Detect which cell encompasses the target text, then output its [X, Y] center coordinate. 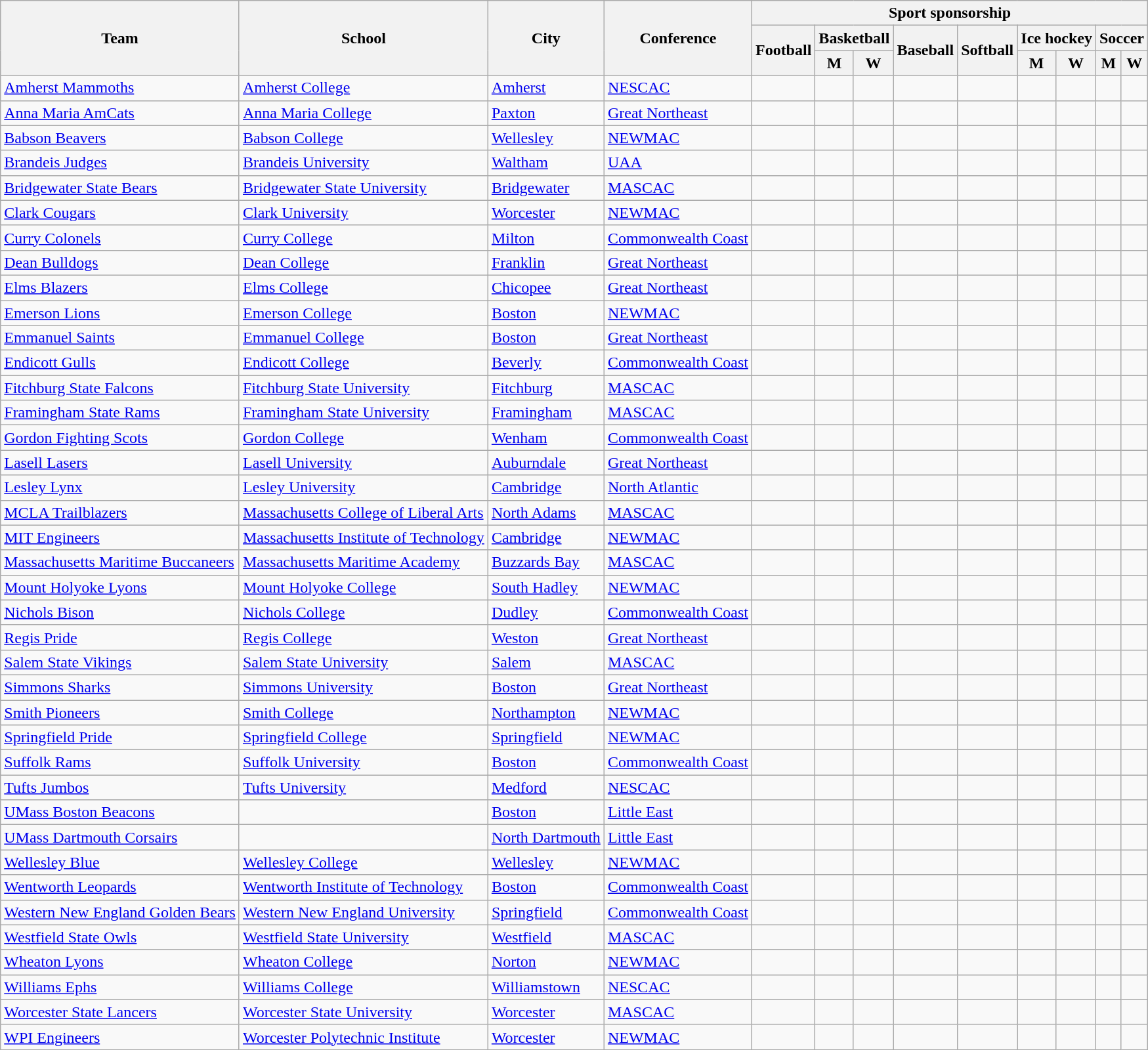
Smith Pioneers [120, 712]
Softball [987, 51]
Emerson Lions [120, 313]
Franklin [546, 262]
Smith College [364, 712]
Amherst [546, 88]
MIT Engineers [120, 537]
Beverly [546, 363]
Nichols Bison [120, 612]
Football [783, 51]
Norton [546, 962]
Salem State University [364, 662]
Massachusetts Institute of Technology [364, 537]
Endicott Gulls [120, 363]
WPI Engineers [120, 1037]
Anna Maria College [364, 113]
City [546, 38]
Babson Beavers [120, 138]
Brandeis Judges [120, 163]
Framingham State University [364, 413]
Basketball [855, 38]
North Adams [546, 513]
Waltham [546, 163]
Worcester State Lancers [120, 1012]
Dudley [546, 612]
South Hadley [546, 587]
Lasell Lasers [120, 463]
Baseball [925, 51]
Wheaton College [364, 962]
Emmanuel College [364, 338]
Weston [546, 637]
Mount Holyoke College [364, 587]
Fitchburg State Falcons [120, 388]
Ice hockey [1057, 38]
Babson College [364, 138]
Fitchburg State University [364, 388]
Wentworth Institute of Technology [364, 887]
Conference [677, 38]
Simmons University [364, 687]
Wheaton Lyons [120, 962]
Worcester State University [364, 1012]
Soccer [1121, 38]
Emmanuel Saints [120, 338]
Clark Cougars [120, 213]
Springfield Pride [120, 738]
Williams Ephs [120, 987]
UMass Dartmouth Corsairs [120, 837]
Brandeis University [364, 163]
Massachusetts College of Liberal Arts [364, 513]
Regis College [364, 637]
Mount Holyoke Lyons [120, 587]
Curry College [364, 238]
Suffolk Rams [120, 763]
Regis Pride [120, 637]
Dean College [364, 262]
Dean Bulldogs [120, 262]
Fitchburg [546, 388]
Lesley University [364, 488]
Gordon College [364, 438]
Framingham State Rams [120, 413]
MCLA Trailblazers [120, 513]
Westfield [546, 937]
Western New England Golden Bears [120, 912]
UAA [677, 163]
Elms College [364, 287]
School [364, 38]
Worcester Polytechnic Institute [364, 1037]
Elms Blazers [120, 287]
Lasell University [364, 463]
Endicott College [364, 363]
Wentworth Leopards [120, 887]
Curry Colonels [120, 238]
Tufts University [364, 787]
Wellesley College [364, 862]
Simmons Sharks [120, 687]
Bridgewater [546, 188]
Clark University [364, 213]
Salem [546, 662]
Tufts Jumbos [120, 787]
Amherst Mammoths [120, 88]
North Dartmouth [546, 837]
Western New England University [364, 912]
Bridgewater State Bears [120, 188]
Chicopee [546, 287]
Suffolk University [364, 763]
Northampton [546, 712]
Amherst College [364, 88]
Nichols College [364, 612]
Medford [546, 787]
Springfield College [364, 738]
Wellesley Blue [120, 862]
Westfield State Owls [120, 937]
UMass Boston Beacons [120, 812]
North Atlantic [677, 488]
Salem State Vikings [120, 662]
Framingham [546, 413]
Sport sponsorship [949, 13]
Milton [546, 238]
Williamstown [546, 987]
Bridgewater State University [364, 188]
Lesley Lynx [120, 488]
Massachusetts Maritime Academy [364, 562]
Westfield State University [364, 937]
Auburndale [546, 463]
Williams College [364, 987]
Wenham [546, 438]
Buzzards Bay [546, 562]
Emerson College [364, 313]
Anna Maria AmCats [120, 113]
Team [120, 38]
Massachusetts Maritime Buccaneers [120, 562]
Paxton [546, 113]
Gordon Fighting Scots [120, 438]
